Pinpoint the cell where the given text exists, returning its [x, y] midpoint coordinate. 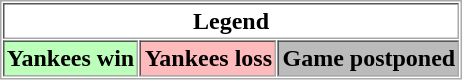
Legend [230, 21]
Yankees loss [208, 58]
Yankees win [70, 58]
Game postponed [369, 58]
